Locate the cell with the specified text and output its (x, y) center coordinate. 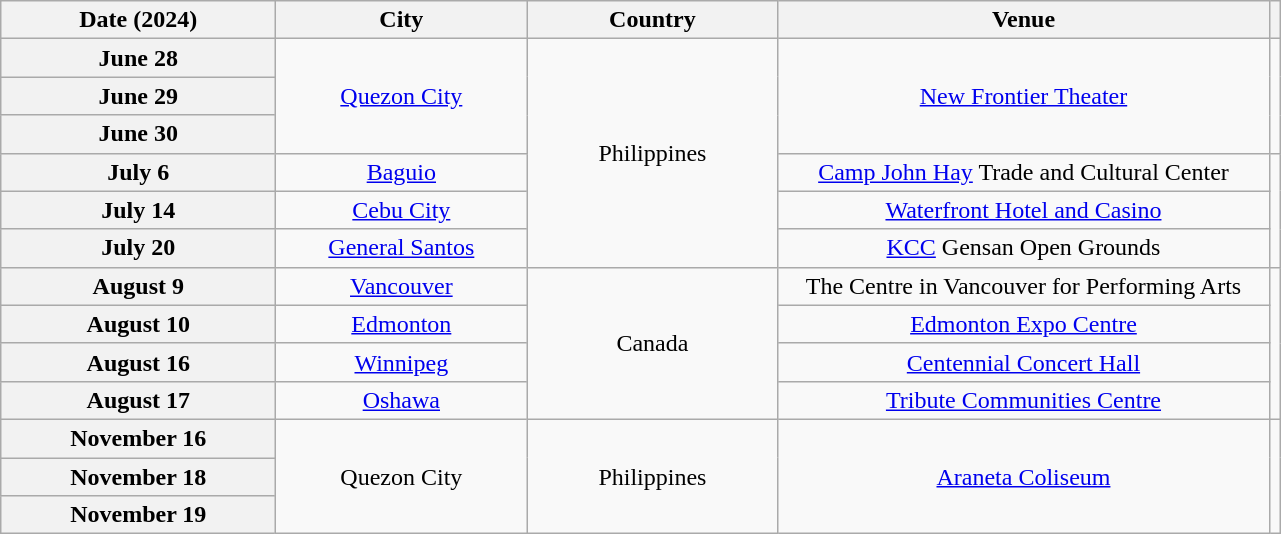
Cebu City (402, 210)
The Centre in Vancouver for Performing Arts (1024, 286)
Araneta Coliseum (1024, 476)
Baguio (402, 172)
Date (2024) (138, 20)
August 10 (138, 324)
Tribute Communities Centre (1024, 400)
Camp John Hay Trade and Cultural Center (1024, 172)
November 19 (138, 515)
Centennial Concert Hall (1024, 362)
City (402, 20)
August 9 (138, 286)
Country (652, 20)
New Frontier Theater (1024, 96)
Edmonton Expo Centre (1024, 324)
June 28 (138, 58)
Edmonton (402, 324)
July 14 (138, 210)
Oshawa (402, 400)
Venue (1024, 20)
June 30 (138, 134)
August 17 (138, 400)
August 16 (138, 362)
KCC Gensan Open Grounds (1024, 248)
Vancouver (402, 286)
June 29 (138, 96)
General Santos (402, 248)
July 6 (138, 172)
Winnipeg (402, 362)
November 16 (138, 438)
July 20 (138, 248)
Waterfront Hotel and Casino (1024, 210)
Canada (652, 343)
November 18 (138, 477)
